Locate the cell with the specified text and output its (x, y) center coordinate. 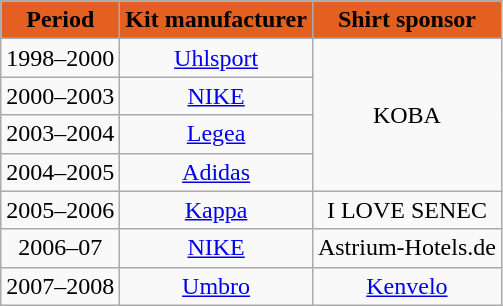
Astrium-Hotels.de (406, 248)
Adidas (216, 172)
Umbro (216, 286)
Shirt sponsor (406, 20)
2005–2006 (60, 210)
2006–07 (60, 248)
2003–2004 (60, 134)
2000–2003 (60, 96)
Uhlsport (216, 58)
Kenvelo (406, 286)
2007–2008 (60, 286)
2004–2005 (60, 172)
KOBA (406, 115)
I LOVE SENEC (406, 210)
Period (60, 20)
Legea (216, 134)
Kappa (216, 210)
Kit manufacturer (216, 20)
1998–2000 (60, 58)
